Provide the (x, y) coordinate of the cell's center where the given text is located.  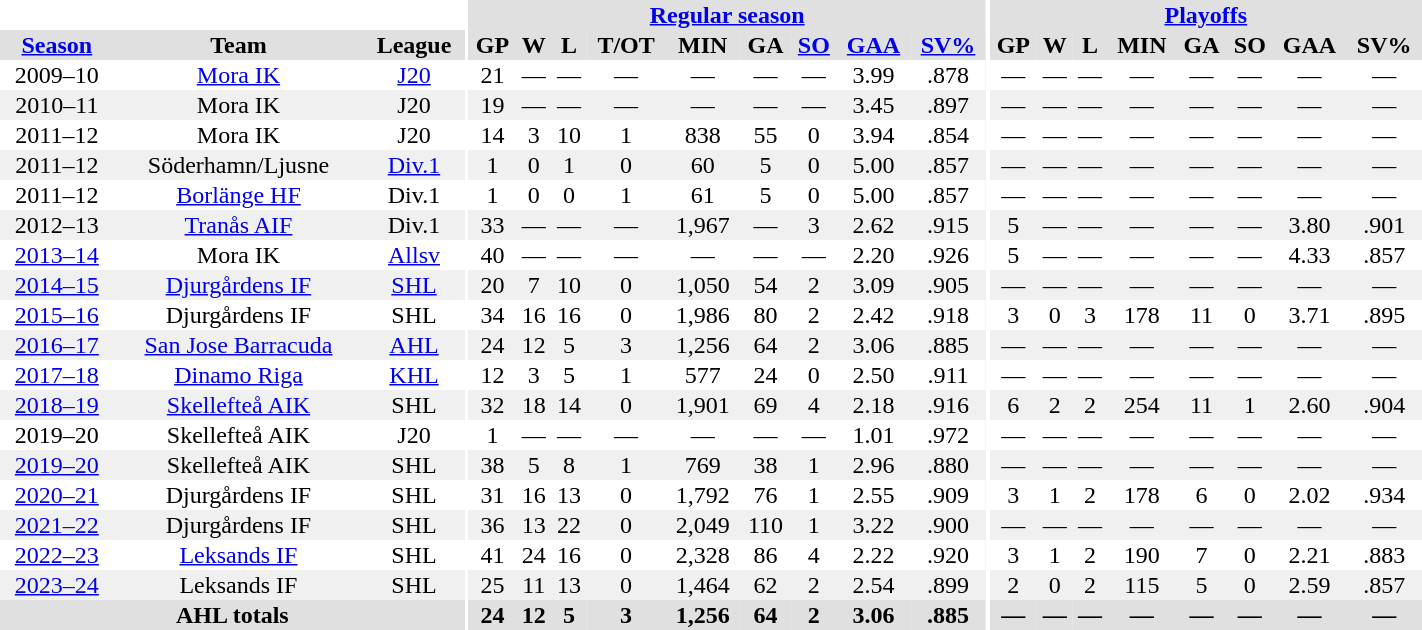
2014–15 (57, 285)
34 (492, 315)
76 (766, 495)
Dinamo Riga (239, 375)
115 (1142, 585)
86 (766, 555)
54 (766, 285)
2.62 (874, 225)
2.55 (874, 495)
2.59 (1310, 585)
AHL (414, 345)
2.60 (1310, 405)
41 (492, 555)
2016–17 (57, 345)
.899 (948, 585)
3.09 (874, 285)
55 (766, 135)
3.80 (1310, 225)
2.42 (874, 315)
2.96 (874, 465)
33 (492, 225)
KHL (414, 375)
2022–23 (57, 555)
1,792 (703, 495)
2.02 (1310, 495)
Team (239, 45)
1,967 (703, 225)
.934 (1384, 495)
AHL totals (232, 615)
80 (766, 315)
8 (568, 465)
254 (1142, 405)
.905 (948, 285)
1,050 (703, 285)
769 (703, 465)
.901 (1384, 225)
60 (703, 165)
2.54 (874, 585)
36 (492, 525)
62 (766, 585)
San Jose Barracuda (239, 345)
2.18 (874, 405)
2018–19 (57, 405)
Tranås AIF (239, 225)
T/OT (626, 45)
.897 (948, 105)
2.50 (874, 375)
32 (492, 405)
1,464 (703, 585)
.883 (1384, 555)
.920 (948, 555)
3.45 (874, 105)
2012–13 (57, 225)
2017–18 (57, 375)
2.22 (874, 555)
21 (492, 75)
.911 (948, 375)
2009–10 (57, 75)
2010–11 (57, 105)
Regular season (728, 15)
.909 (948, 495)
3.94 (874, 135)
League (414, 45)
20 (492, 285)
.915 (948, 225)
.926 (948, 255)
.972 (948, 435)
1,986 (703, 315)
3.71 (1310, 315)
Söderhamn/Ljusne (239, 165)
838 (703, 135)
190 (1142, 555)
.916 (948, 405)
Season (57, 45)
61 (703, 195)
.904 (1384, 405)
.880 (948, 465)
22 (568, 525)
Allsv (414, 255)
2.21 (1310, 555)
Playoffs (1206, 15)
3.22 (874, 525)
19 (492, 105)
.854 (948, 135)
1,901 (703, 405)
2,049 (703, 525)
1.01 (874, 435)
2,328 (703, 555)
31 (492, 495)
2.20 (874, 255)
.918 (948, 315)
18 (534, 405)
40 (492, 255)
2013–14 (57, 255)
110 (766, 525)
2023–24 (57, 585)
2021–22 (57, 525)
4.33 (1310, 255)
2015–16 (57, 315)
2020–21 (57, 495)
.878 (948, 75)
69 (766, 405)
25 (492, 585)
Borlänge HF (239, 195)
3.99 (874, 75)
577 (703, 375)
.895 (1384, 315)
.900 (948, 525)
